From the cell containing the given text, extract its center point as [x, y] coordinate. 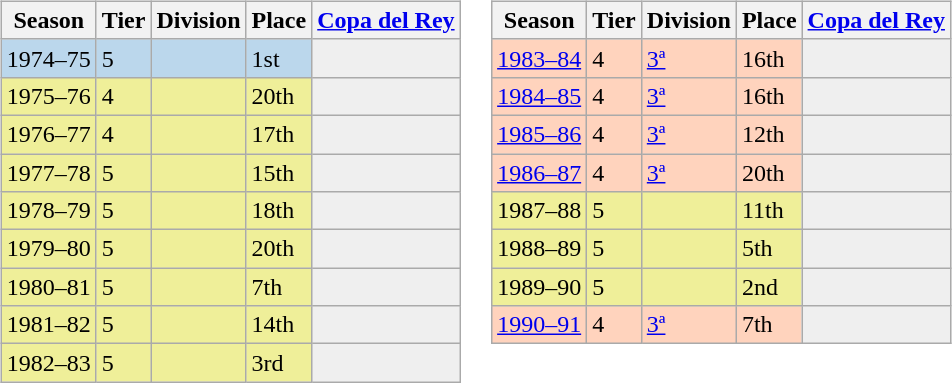
17th [279, 134]
1984–85 [540, 96]
1988–89 [540, 249]
1983–84 [540, 58]
14th [279, 325]
3rd [279, 363]
1989–90 [540, 287]
1974–75 [48, 58]
1985–86 [540, 134]
15th [279, 173]
1980–81 [48, 287]
1981–82 [48, 325]
1987–88 [540, 211]
1977–78 [48, 173]
1990–91 [540, 325]
11th [769, 211]
1986–87 [540, 173]
1978–79 [48, 211]
1976–77 [48, 134]
5th [769, 249]
18th [279, 211]
1975–76 [48, 96]
12th [769, 134]
1982–83 [48, 363]
1st [279, 58]
1979–80 [48, 249]
2nd [769, 287]
